Scan for the cell matching the given text and deliver its (X, Y) coordinate at center. 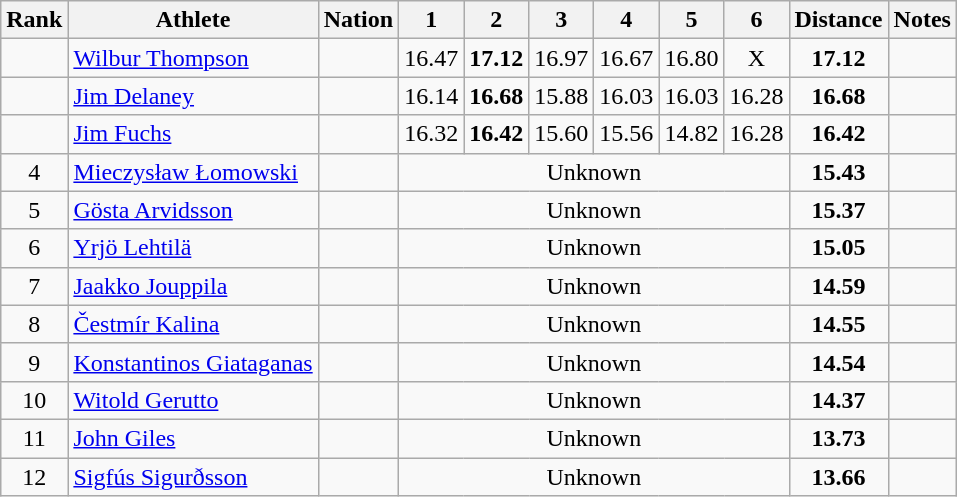
15.43 (838, 172)
Notes (922, 20)
16.32 (432, 134)
15.05 (838, 248)
14.59 (838, 286)
14.54 (838, 362)
10 (34, 400)
Yrjö Lehtilä (193, 248)
3 (562, 20)
Distance (838, 20)
Nation (358, 20)
16.47 (432, 58)
15.56 (626, 134)
11 (34, 438)
14.82 (692, 134)
Sigfús Sigurðsson (193, 477)
12 (34, 477)
Konstantinos Giataganas (193, 362)
Rank (34, 20)
15.88 (562, 96)
7 (34, 286)
14.37 (838, 400)
Jim Delaney (193, 96)
16.14 (432, 96)
Jim Fuchs (193, 134)
16.80 (692, 58)
13.73 (838, 438)
Athlete (193, 20)
Witold Gerutto (193, 400)
14.55 (838, 324)
Gösta Arvidsson (193, 210)
1 (432, 20)
16.97 (562, 58)
15.37 (838, 210)
Jaakko Jouppila (193, 286)
15.60 (562, 134)
16.67 (626, 58)
Wilbur Thompson (193, 58)
13.66 (838, 477)
Mieczysław Łomowski (193, 172)
Čestmír Kalina (193, 324)
8 (34, 324)
2 (496, 20)
John Giles (193, 438)
X (756, 58)
9 (34, 362)
